Return the (X, Y) coordinate for the center point of the cell that contains the specified text.  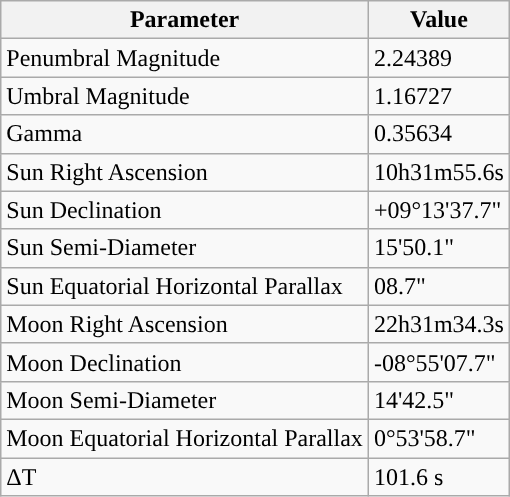
Moon Declination (185, 362)
Umbral Magnitude (185, 96)
0.35634 (438, 134)
15'50.1" (438, 248)
Penumbral Magnitude (185, 58)
Sun Right Ascension (185, 172)
Moon Right Ascension (185, 324)
Parameter (185, 20)
0°53'58.7" (438, 438)
10h31m55.6s (438, 172)
1.16727 (438, 96)
2.24389 (438, 58)
ΔT (185, 477)
14'42.5" (438, 400)
-08°55'07.7" (438, 362)
Sun Equatorial Horizontal Parallax (185, 286)
Sun Declination (185, 210)
Moon Semi-Diameter (185, 400)
Moon Equatorial Horizontal Parallax (185, 438)
Gamma (185, 134)
22h31m34.3s (438, 324)
Sun Semi-Diameter (185, 248)
101.6 s (438, 477)
+09°13'37.7" (438, 210)
08.7" (438, 286)
Value (438, 20)
